Extract the [x, y] coordinate from the center of the cell holding the provided text.  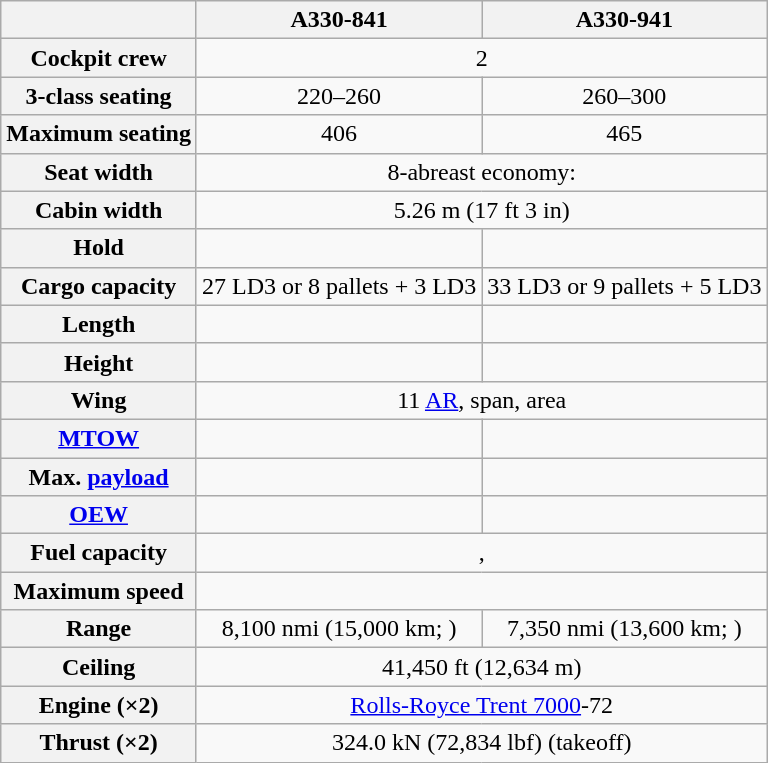
220–260 [338, 96]
260–300 [624, 96]
Rolls-Royce Trent 7000-72 [481, 705]
11 AR, span, area [481, 400]
41,450 ft (12,634 m) [481, 667]
Cabin width [99, 210]
Ceiling [99, 667]
Cockpit crew [99, 58]
Seat width [99, 172]
, [481, 553]
Range [99, 629]
8-abreast economy: [481, 172]
Engine (×2) [99, 705]
Thrust (×2) [99, 743]
Wing [99, 400]
Length [99, 324]
Maximum seating [99, 134]
A330-941 [624, 20]
Max. payload [99, 477]
406 [338, 134]
Fuel capacity [99, 553]
A330-841 [338, 20]
465 [624, 134]
Hold [99, 248]
324.0 kN (72,834 lbf) (takeoff) [481, 743]
27 LD3 or 8 pallets + 3 LD3 [338, 286]
33 LD3 or 9 pallets + 5 LD3 [624, 286]
5.26 m (17 ft 3 in) [481, 210]
Maximum speed [99, 591]
3-class seating [99, 96]
7,350 nmi (13,600 km; ) [624, 629]
2 [481, 58]
Cargo capacity [99, 286]
Height [99, 362]
MTOW [99, 438]
OEW [99, 515]
8,100 nmi (15,000 km; ) [338, 629]
